For the text-containing cell, return its midpoint in [x, y] coordinate format. 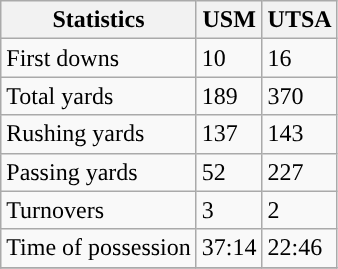
189 [229, 96]
52 [229, 172]
UTSA [300, 20]
370 [300, 96]
10 [229, 58]
143 [300, 134]
22:46 [300, 248]
137 [229, 134]
37:14 [229, 248]
Total yards [99, 96]
2 [300, 210]
Time of possession [99, 248]
First downs [99, 58]
USM [229, 20]
3 [229, 210]
Statistics [99, 20]
16 [300, 58]
Turnovers [99, 210]
227 [300, 172]
Passing yards [99, 172]
Rushing yards [99, 134]
